Detect which cell encompasses the target text, then output its (X, Y) center coordinate. 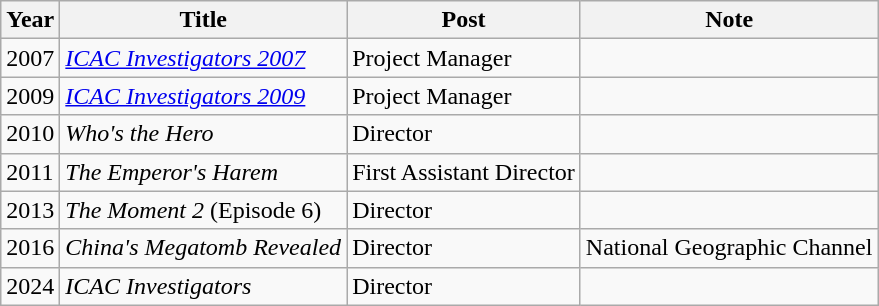
China's Megatomb Revealed (204, 248)
Year (30, 20)
ICAC Investigators (204, 286)
ICAC Investigators 2007 (204, 58)
2016 (30, 248)
2009 (30, 96)
National Geographic Channel (729, 248)
ICAC Investigators 2009 (204, 96)
Who's the Hero (204, 134)
The Emperor's Harem (204, 172)
2010 (30, 134)
The Moment 2 (Episode 6) (204, 210)
2011 (30, 172)
2007 (30, 58)
2013 (30, 210)
Post (464, 20)
First Assistant Director (464, 172)
Title (204, 20)
2024 (30, 286)
Note (729, 20)
